Extract the (x, y) coordinate from the center of the cell holding the provided text.  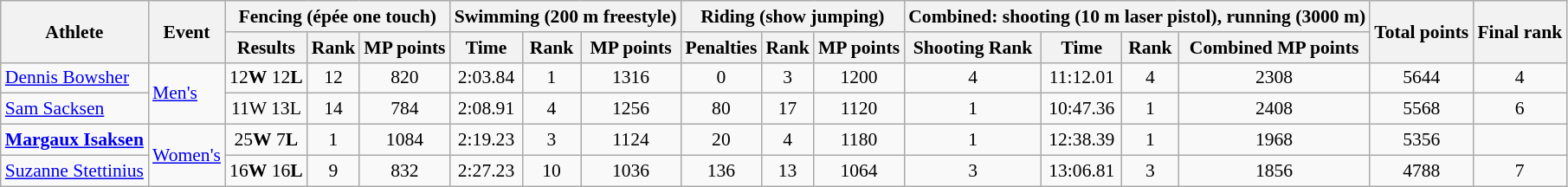
1064 (859, 171)
4788 (1422, 171)
Swimming (200 m freestyle) (566, 16)
12:38.39 (1082, 140)
784 (404, 109)
Penalties (720, 48)
2:27.23 (487, 171)
10 (551, 171)
13:06.81 (1082, 171)
9 (334, 171)
1084 (404, 140)
13 (788, 171)
0 (720, 78)
2:03.84 (487, 78)
10:47.36 (1082, 109)
Results (267, 48)
2:08.91 (487, 109)
12W 12L (267, 78)
820 (404, 78)
Women's (187, 156)
Athlete (74, 31)
Event (187, 31)
14 (334, 109)
6 (1520, 109)
1968 (1274, 140)
1120 (859, 109)
5644 (1422, 78)
Sam Sacksen (74, 109)
1316 (631, 78)
25W 7L (267, 140)
Combined: shooting (10 m laser pistol), running (3000 m) (1137, 16)
832 (404, 171)
11W 13L (267, 109)
80 (720, 109)
7 (1520, 171)
Fencing (épée one touch) (338, 16)
Men's (187, 93)
12 (334, 78)
1036 (631, 171)
17 (788, 109)
1124 (631, 140)
Suzanne Stettinius (74, 171)
Total points (1422, 31)
5568 (1422, 109)
20 (720, 140)
Combined MP points (1274, 48)
5356 (1422, 140)
2:19.23 (487, 140)
1200 (859, 78)
1856 (1274, 171)
Dennis Bowsher (74, 78)
1256 (631, 109)
16W 16L (267, 171)
Margaux Isaksen (74, 140)
2408 (1274, 109)
2308 (1274, 78)
Final rank (1520, 31)
136 (720, 171)
11:12.01 (1082, 78)
Riding (show jumping) (792, 16)
Shooting Rank (973, 48)
1180 (859, 140)
